Capture the cell that displays the provided text and extract its [x, y] central coordinate. 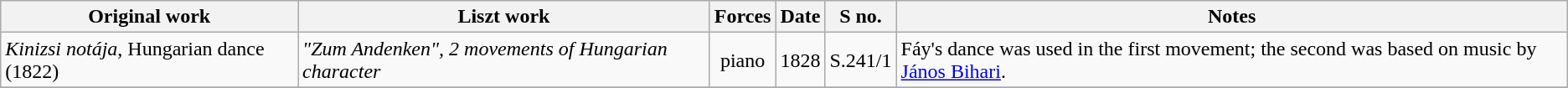
Original work [149, 17]
Notes [1231, 17]
S no. [861, 17]
Fáy's dance was used in the first movement; the second was based on music by János Bihari. [1231, 60]
Date [801, 17]
S.241/1 [861, 60]
piano [742, 60]
Kinizsi notája, Hungarian dance (1822) [149, 60]
"Zum Andenken", 2 movements of Hungarian character [504, 60]
Forces [742, 17]
Liszt work [504, 17]
1828 [801, 60]
